Return (x, y) of the center of cell containing provided text 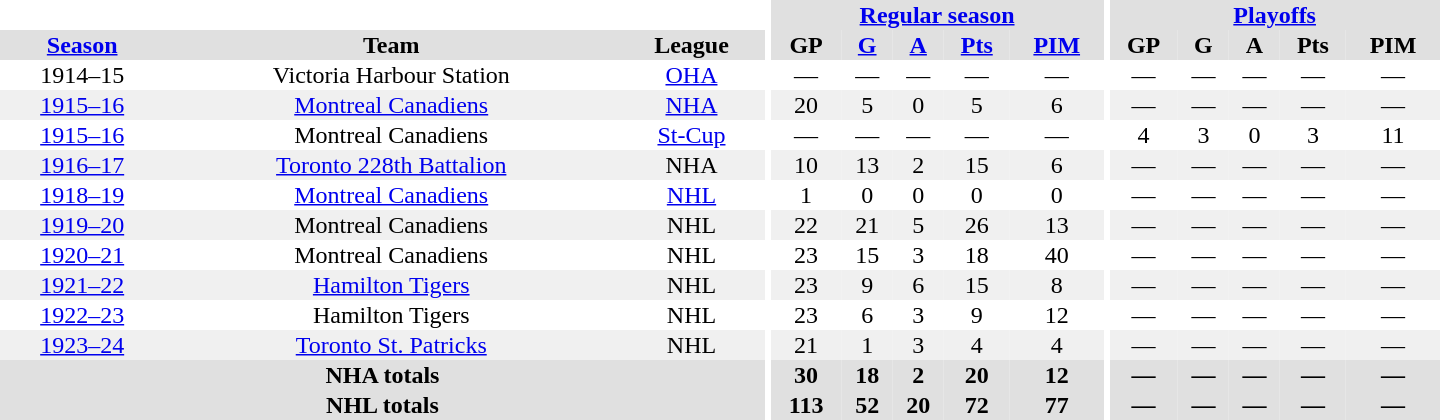
1914–15 (82, 75)
10 (806, 165)
Toronto St. Patricks (391, 345)
Playoffs (1274, 15)
Season (82, 45)
1918–19 (82, 195)
OHA (692, 75)
8 (1057, 285)
72 (977, 405)
Toronto 228th Battalion (391, 165)
1920–21 (82, 255)
Victoria Harbour Station (391, 75)
113 (806, 405)
1916–17 (82, 165)
1919–20 (82, 225)
77 (1057, 405)
St-Cup (692, 135)
30 (806, 375)
Regular season (938, 15)
NHA totals (382, 375)
League (692, 45)
26 (977, 225)
11 (1393, 135)
1922–23 (82, 315)
1921–22 (82, 285)
NHL totals (382, 405)
1923–24 (82, 345)
40 (1057, 255)
22 (806, 225)
52 (868, 405)
Team (391, 45)
